Return the [x, y] coordinate for the center point of the cell that contains the specified text.  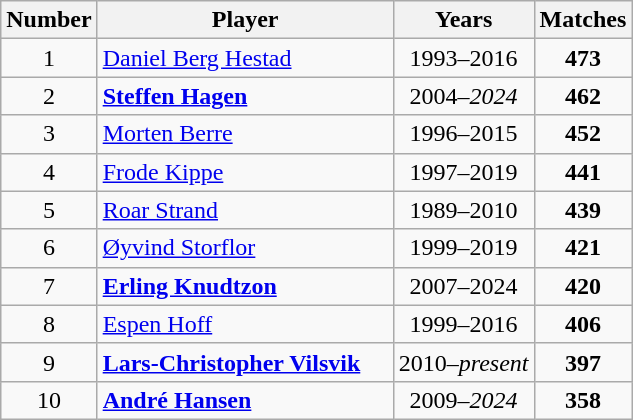
1 [49, 58]
Erling Knudtzon [245, 286]
Morten Berre [245, 134]
420 [583, 286]
1989–2010 [464, 210]
1999–2019 [464, 248]
439 [583, 210]
Daniel Berg Hestad [245, 58]
Number [49, 20]
Øyvind Storflor [245, 248]
452 [583, 134]
2007–2024 [464, 286]
Frode Kippe [245, 172]
1996–2015 [464, 134]
4 [49, 172]
1997–2019 [464, 172]
10 [49, 400]
7 [49, 286]
397 [583, 362]
1999–2016 [464, 324]
Espen Hoff [245, 324]
6 [49, 248]
2004–2024 [464, 96]
9 [49, 362]
1993–2016 [464, 58]
5 [49, 210]
Lars-Christopher Vilsvik [245, 362]
3 [49, 134]
2 [49, 96]
358 [583, 400]
8 [49, 324]
Years [464, 20]
421 [583, 248]
André Hansen [245, 400]
406 [583, 324]
441 [583, 172]
473 [583, 58]
Roar Strand [245, 210]
Steffen Hagen [245, 96]
Player [245, 20]
462 [583, 96]
Matches [583, 20]
2010–present [464, 362]
2009–2024 [464, 400]
